Find where the given text appears and provide that cell's center as (x, y) coordinate. 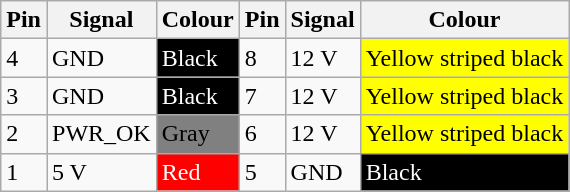
4 (24, 58)
1 (24, 172)
Red (198, 172)
8 (262, 58)
5 (262, 172)
Gray (198, 134)
3 (24, 96)
6 (262, 134)
PWR_OK (101, 134)
5 V (101, 172)
2 (24, 134)
7 (262, 96)
